Scan for the cell matching the given text and deliver its [X, Y] coordinate at center. 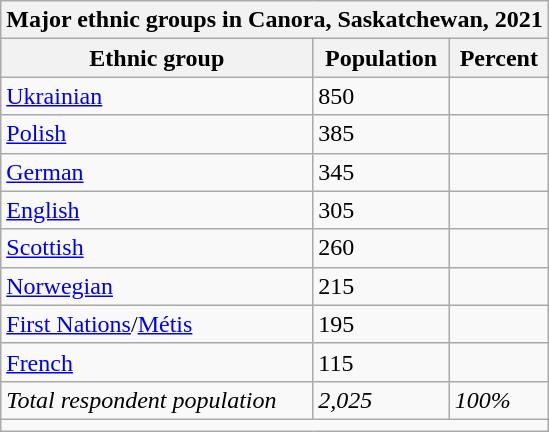
Ethnic group [157, 58]
German [157, 172]
Ukrainian [157, 96]
195 [382, 324]
305 [382, 210]
215 [382, 286]
850 [382, 96]
100% [498, 400]
345 [382, 172]
Scottish [157, 248]
115 [382, 362]
260 [382, 248]
Norwegian [157, 286]
2,025 [382, 400]
First Nations/Métis [157, 324]
Population [382, 58]
385 [382, 134]
Major ethnic groups in Canora, Saskatchewan, 2021 [275, 20]
Percent [498, 58]
English [157, 210]
Polish [157, 134]
Total respondent population [157, 400]
French [157, 362]
